Extract the (X, Y) coordinate from the center of the cell holding the provided text.  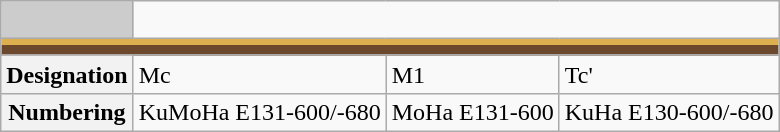
Numbering (67, 112)
Mc (260, 74)
M1 (472, 74)
Tc' (669, 74)
MoHa E131-600 (472, 112)
KuHa E130-600/-680 (669, 112)
Designation (67, 74)
KuMoHa E131-600/-680 (260, 112)
